Capture the cell that displays the provided text and extract its (x, y) central coordinate. 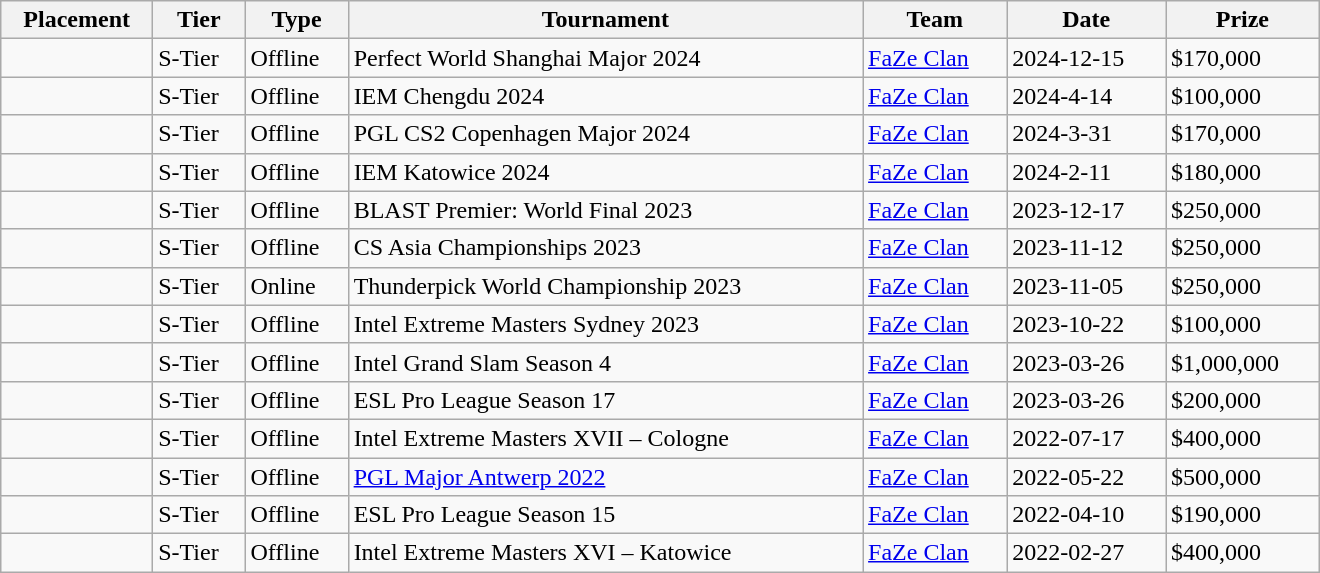
ESL Pro League Season 15 (605, 515)
2022-05-22 (1086, 477)
PGL Major Antwerp 2022 (605, 477)
Tier (199, 20)
Intel Extreme Masters XVI – Katowice (605, 553)
$190,000 (1243, 515)
2024-3-31 (1086, 134)
2024-2-11 (1086, 172)
Date (1086, 20)
ESL Pro League Season 17 (605, 400)
$200,000 (1243, 400)
2023-11-12 (1086, 248)
PGL CS2 Copenhagen Major 2024 (605, 134)
$180,000 (1243, 172)
BLAST Premier: World Final 2023 (605, 210)
Team (935, 20)
Thunderpick World Championship 2023 (605, 286)
Placement (77, 20)
2023-12-17 (1086, 210)
$500,000 (1243, 477)
2023-11-05 (1086, 286)
Perfect World Shanghai Major 2024 (605, 58)
IEM Katowice 2024 (605, 172)
2022-04-10 (1086, 515)
2024-4-14 (1086, 96)
Tournament (605, 20)
Online (296, 286)
Intel Extreme Masters Sydney 2023 (605, 324)
Intel Extreme Masters XVII – Cologne (605, 438)
2023-10-22 (1086, 324)
2024-12-15 (1086, 58)
Type (296, 20)
2022-02-27 (1086, 553)
Intel Grand Slam Season 4 (605, 362)
CS Asia Championships 2023 (605, 248)
IEM Chengdu 2024 (605, 96)
Prize (1243, 20)
2022-07-17 (1086, 438)
$1,000,000 (1243, 362)
